Pinpoint the cell where the given text exists, returning its (X, Y) midpoint coordinate. 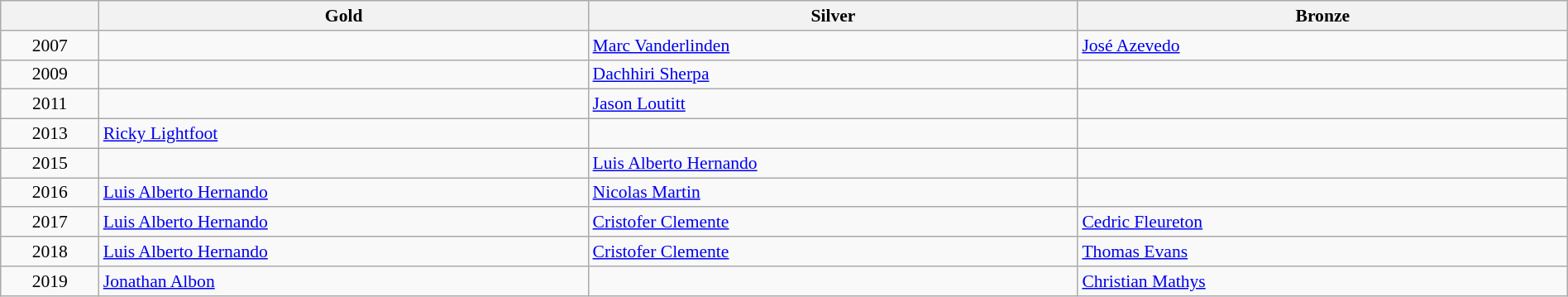
Christian Mathys (1322, 281)
2016 (50, 193)
José Azevedo (1322, 46)
Bronze (1322, 16)
Jonathan Albon (344, 281)
2009 (50, 74)
Dachhiri Sherpa (834, 74)
2017 (50, 223)
Gold (344, 16)
2015 (50, 163)
Thomas Evans (1322, 251)
Cedric Fleureton (1322, 223)
2011 (50, 104)
2018 (50, 251)
Silver (834, 16)
2013 (50, 134)
Jason Loutitt (834, 104)
2007 (50, 46)
Marc Vanderlinden (834, 46)
Nicolas Martin (834, 193)
2019 (50, 281)
Ricky Lightfoot (344, 134)
